For the text-containing cell, return its midpoint in (x, y) coordinate format. 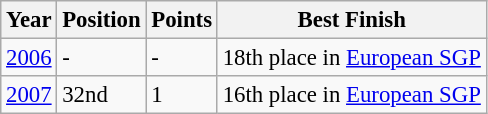
Year (29, 20)
1 (182, 95)
Points (182, 20)
32nd (102, 95)
18th place in European SGP (352, 58)
2007 (29, 95)
2006 (29, 58)
Position (102, 20)
16th place in European SGP (352, 95)
Best Finish (352, 20)
